Determine the [x, y] coordinate at the center of the cell enclosing the given text.  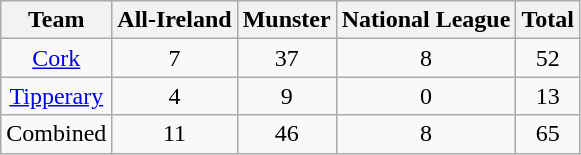
Tipperary [56, 96]
9 [286, 96]
65 [548, 134]
National League [426, 20]
Munster [286, 20]
0 [426, 96]
Total [548, 20]
13 [548, 96]
Team [56, 20]
11 [174, 134]
All-Ireland [174, 20]
46 [286, 134]
37 [286, 58]
4 [174, 96]
Combined [56, 134]
Cork [56, 58]
52 [548, 58]
7 [174, 58]
